Scan for the cell matching the given text and deliver its [X, Y] coordinate at center. 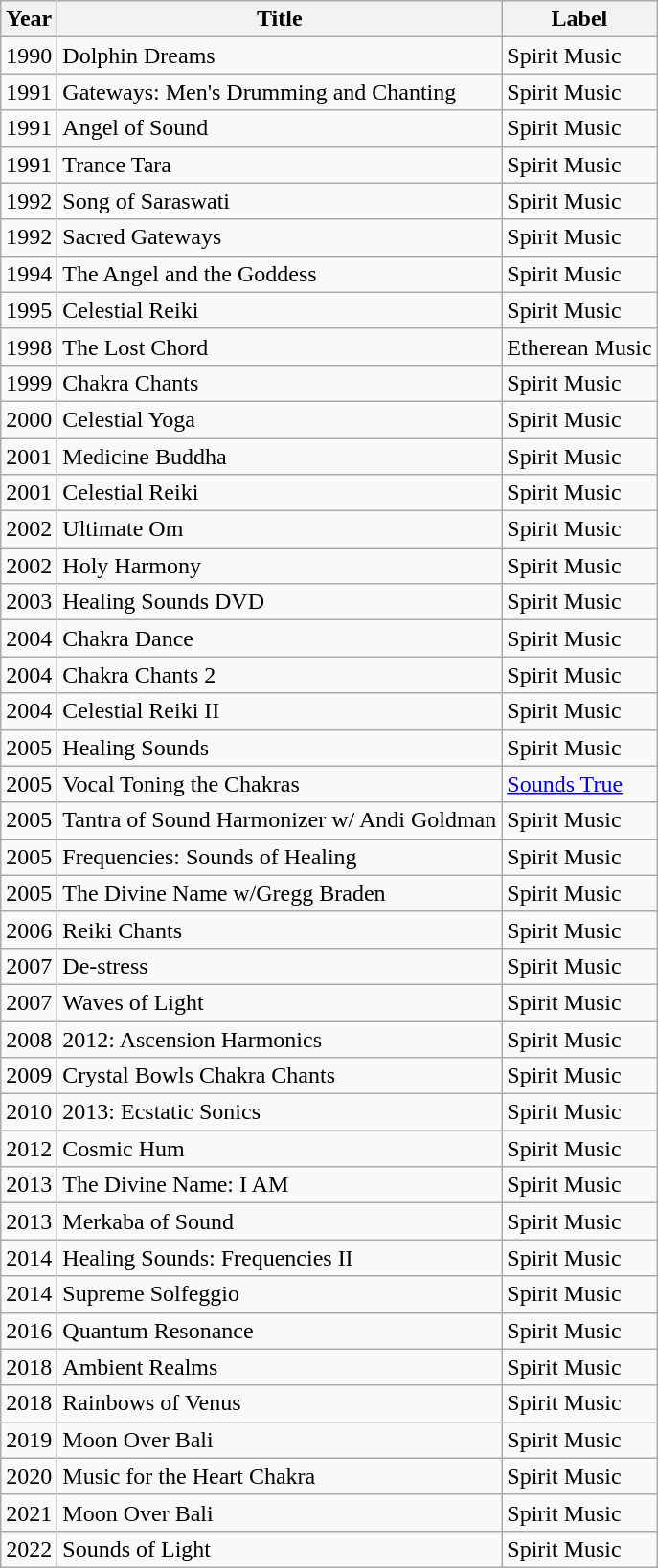
Healing Sounds [280, 748]
2021 [29, 1512]
Merkaba of Sound [280, 1221]
Chakra Dance [280, 638]
2010 [29, 1112]
Holy Harmony [280, 566]
2013: Ecstatic Sonics [280, 1112]
Title [280, 19]
2008 [29, 1039]
The Divine Name: I AM [280, 1185]
Healing Sounds: Frequencies II [280, 1258]
Vocal Toning the Chakras [280, 784]
Year [29, 19]
The Divine Name w/Gregg Braden [280, 893]
Waves of Light [280, 1002]
De-stress [280, 966]
The Lost Chord [280, 347]
1994 [29, 274]
Sounds of Light [280, 1549]
Etherean Music [579, 347]
Celestial Yoga [280, 419]
2019 [29, 1440]
Music for the Heart Chakra [280, 1476]
Supreme Solfeggio [280, 1294]
1990 [29, 56]
Tantra of Sound Harmonizer w/ Andi Goldman [280, 820]
2000 [29, 419]
Rainbows of Venus [280, 1403]
Celestial Reiki II [280, 711]
Healing Sounds DVD [280, 602]
The Angel and the Goddess [280, 274]
2012: Ascension Harmonics [280, 1039]
Crystal Bowls Chakra Chants [280, 1076]
Trance Tara [280, 165]
Sacred Gateways [280, 237]
2022 [29, 1549]
Chakra Chants [280, 383]
Cosmic Hum [280, 1149]
1999 [29, 383]
1995 [29, 310]
2006 [29, 930]
2009 [29, 1076]
Angel of Sound [280, 128]
2003 [29, 602]
Quantum Resonance [280, 1331]
2012 [29, 1149]
Medicine Buddha [280, 457]
1998 [29, 347]
Chakra Chants 2 [280, 675]
Gateways: Men's Drumming and Chanting [280, 92]
2020 [29, 1476]
Dolphin Dreams [280, 56]
Ultimate Om [280, 529]
2016 [29, 1331]
Label [579, 19]
Song of Saraswati [280, 201]
Ambient Realms [280, 1367]
Sounds True [579, 784]
Frequencies: Sounds of Healing [280, 857]
Reiki Chants [280, 930]
